Locate the cell with the specified text and output its (X, Y) center coordinate. 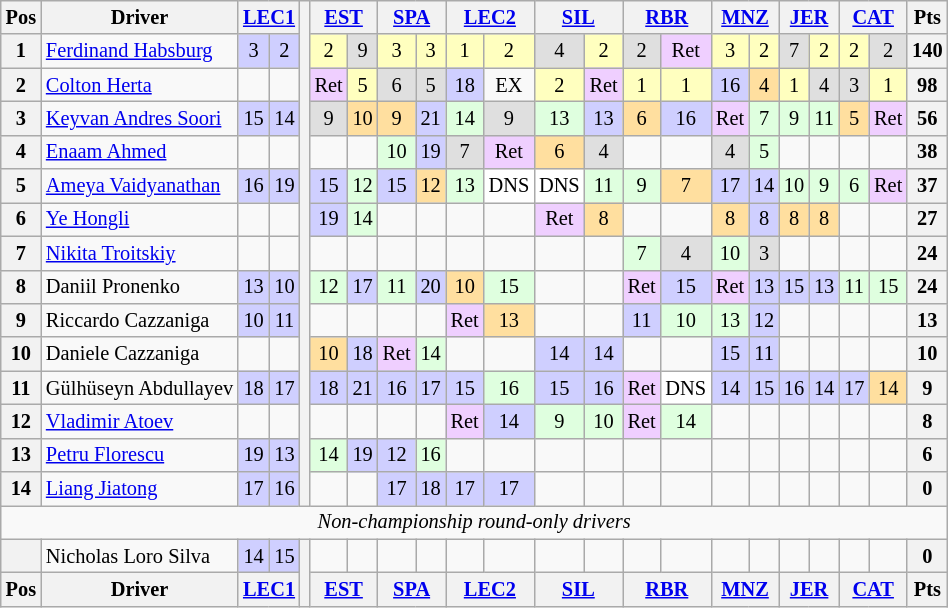
EX (509, 85)
Daniele Cazzaniga (140, 354)
140 (927, 51)
Vladimir Atoev (140, 421)
Ferdinand Habsburg (140, 51)
37 (927, 186)
Riccardo Cazzaniga (140, 320)
98 (927, 85)
Ameya Vaidyanathan (140, 186)
Daniil Pronenko (140, 287)
38 (927, 152)
20 (431, 287)
Nicholas Loro Silva (140, 556)
27 (927, 219)
Liang Jiatong (140, 489)
Keyvan Andres Soori (140, 118)
Gülhüseyn Abdullayev (140, 388)
Nikita Troitskiy (140, 253)
Ye Hongli (140, 219)
Colton Herta (140, 85)
56 (927, 118)
Non-championship round-only drivers (474, 522)
Enaam Ahmed (140, 152)
Petru Florescu (140, 455)
